Capture the cell that displays the provided text and extract its (x, y) central coordinate. 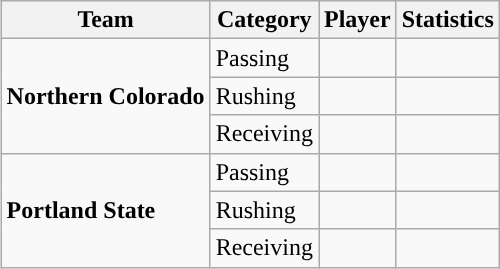
Category (264, 20)
Northern Colorado (106, 96)
Team (106, 20)
Player (357, 20)
Statistics (448, 20)
Portland State (106, 210)
